Return the [x, y] coordinate for the center point of the cell that contains the specified text.  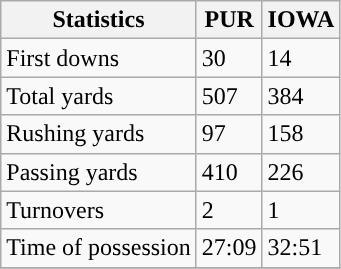
158 [301, 134]
IOWA [301, 20]
Turnovers [99, 210]
Passing yards [99, 172]
Statistics [99, 20]
Rushing yards [99, 134]
1 [301, 210]
97 [229, 134]
First downs [99, 58]
27:09 [229, 248]
PUR [229, 20]
226 [301, 172]
384 [301, 96]
30 [229, 58]
507 [229, 96]
32:51 [301, 248]
Time of possession [99, 248]
14 [301, 58]
2 [229, 210]
410 [229, 172]
Total yards [99, 96]
